Locate the cell with the specified text and output its (X, Y) center coordinate. 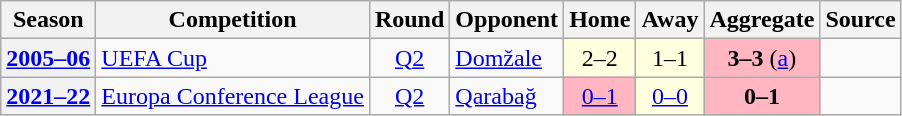
Opponent (507, 20)
Season (48, 20)
2–2 (600, 58)
2021–22 (48, 96)
3–3 (a) (762, 58)
Round (409, 20)
UEFA Cup (233, 58)
Qarabağ (507, 96)
Home (600, 20)
0–0 (670, 96)
Source (860, 20)
Domžale (507, 58)
Competition (233, 20)
Aggregate (762, 20)
1–1 (670, 58)
2005–06 (48, 58)
Europa Conference League (233, 96)
Away (670, 20)
